Output the [X, Y] coordinate of the center of the cell containing the given text.  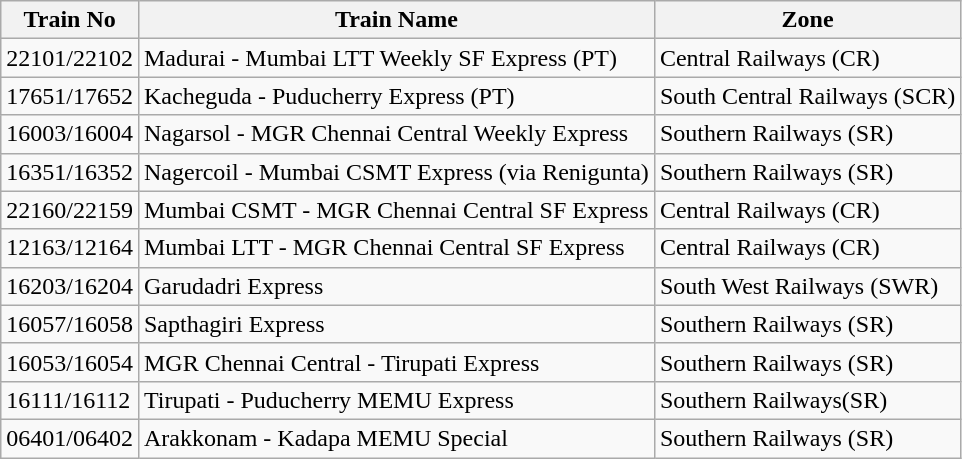
Kacheguda - Puducherry Express (PT) [396, 96]
Madurai - Mumbai LTT Weekly SF Express (PT) [396, 58]
Train No [70, 20]
16003/16004 [70, 134]
Tirupati - Puducherry MEMU Express [396, 400]
16053/16054 [70, 362]
South West Railways (SWR) [807, 286]
Train Name [396, 20]
Arakkonam - Kadapa MEMU Special [396, 438]
22101/22102 [70, 58]
Mumbai LTT - MGR Chennai Central SF Express [396, 248]
16057/16058 [70, 324]
MGR Chennai Central - Tirupati Express [396, 362]
Zone [807, 20]
22160/22159 [70, 210]
Nagercoil - Mumbai CSMT Express (via Renigunta) [396, 172]
Southern Railways(SR) [807, 400]
Nagarsol - MGR Chennai Central Weekly Express [396, 134]
Sapthagiri Express [396, 324]
16203/16204 [70, 286]
Mumbai CSMT - MGR Chennai Central SF Express [396, 210]
South Central Railways (SCR) [807, 96]
06401/06402 [70, 438]
17651/17652 [70, 96]
12163/12164 [70, 248]
Garudadri Express [396, 286]
16351/16352 [70, 172]
16111/16112 [70, 400]
